Identify which cell holds the provided text, then report its (X, Y) central coordinate. 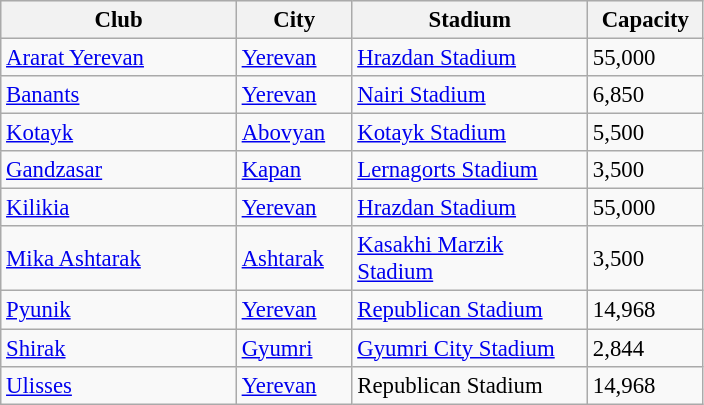
2,844 (646, 348)
Stadium (470, 20)
Capacity (646, 20)
Abovyan (294, 133)
Gyumri (294, 348)
Banants (119, 95)
Ulisses (119, 385)
Gyumri City Stadium (470, 348)
Ararat Yerevan (119, 58)
Kapan (294, 170)
Kilikia (119, 208)
Ashtarak (294, 258)
Lernagorts Stadium (470, 170)
Club (119, 20)
5,500 (646, 133)
Gandzasar (119, 170)
Kasakhi Marzik Stadium (470, 258)
Kotayk Stadium (470, 133)
Shirak (119, 348)
6,850 (646, 95)
Kotayk (119, 133)
Pyunik (119, 310)
Mika Ashtarak (119, 258)
Nairi Stadium (470, 95)
City (294, 20)
